Capture the cell that displays the provided text and extract its [X, Y] central coordinate. 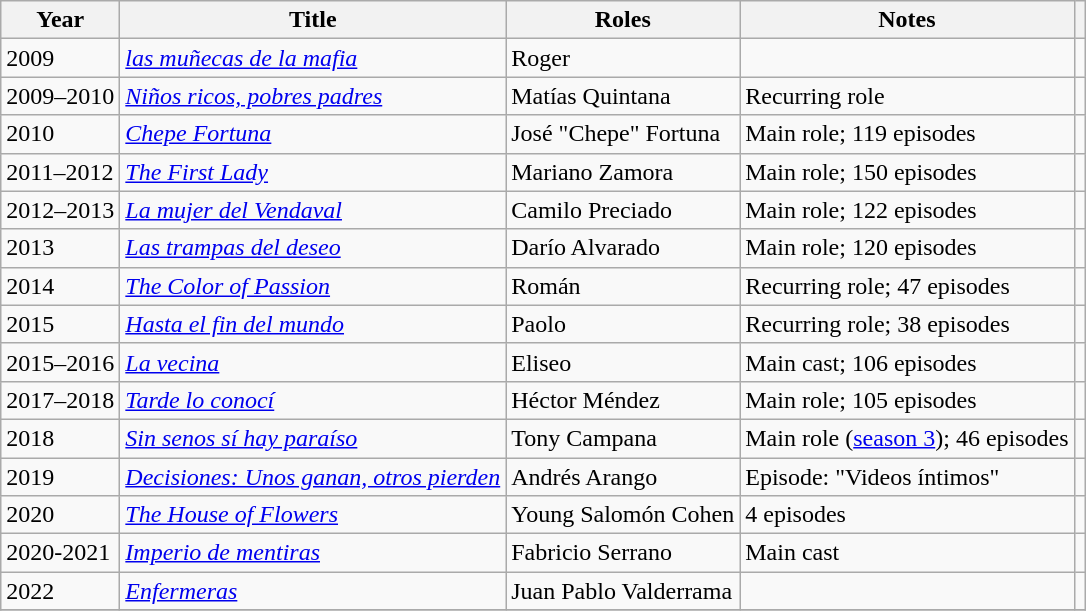
Imperio de mentiras [313, 553]
Roger [623, 58]
2014 [60, 286]
Main role; 119 episodes [907, 134]
Main role; 105 episodes [907, 400]
4 episodes [907, 515]
Young Salomón Cohen [623, 515]
2019 [60, 477]
2020-2021 [60, 553]
La vecina [313, 362]
Year [60, 20]
Andrés Arango [623, 477]
Sin senos sí hay paraíso [313, 438]
2012–2013 [60, 210]
Eliseo [623, 362]
Main role; 150 episodes [907, 172]
Main role; 122 episodes [907, 210]
Recurring role; 47 episodes [907, 286]
Chepe Fortuna [313, 134]
The Color of Passion [313, 286]
Tarde lo conocí [313, 400]
Hasta el fin del mundo [313, 324]
las muñecas de la mafia [313, 58]
José "Chepe" Fortuna [623, 134]
Tony Campana [623, 438]
2013 [60, 248]
2015 [60, 324]
Main role (season 3); 46 episodes [907, 438]
2017–2018 [60, 400]
Fabricio Serrano [623, 553]
Matías Quintana [623, 96]
The House of Flowers [313, 515]
La mujer del Vendaval [313, 210]
2022 [60, 591]
2015–2016 [60, 362]
Héctor Méndez [623, 400]
Main cast; 106 episodes [907, 362]
2009 [60, 58]
Las trampas del deseo [313, 248]
Camilo Preciado [623, 210]
Notes [907, 20]
Main cast [907, 553]
Decisiones: Unos ganan, otros pierden [313, 477]
Juan Pablo Valderrama [623, 591]
Darío Alvarado [623, 248]
Mariano Zamora [623, 172]
Paolo [623, 324]
Episode: "Videos íntimos" [907, 477]
Title [313, 20]
2009–2010 [60, 96]
Recurring role [907, 96]
Enfermeras [313, 591]
2018 [60, 438]
Roles [623, 20]
Main role; 120 episodes [907, 248]
The First Lady [313, 172]
Román [623, 286]
2020 [60, 515]
Recurring role; 38 episodes [907, 324]
2010 [60, 134]
2011–2012 [60, 172]
Niños ricos, pobres padres [313, 96]
